For the text-containing cell, return its midpoint in (X, Y) coordinate format. 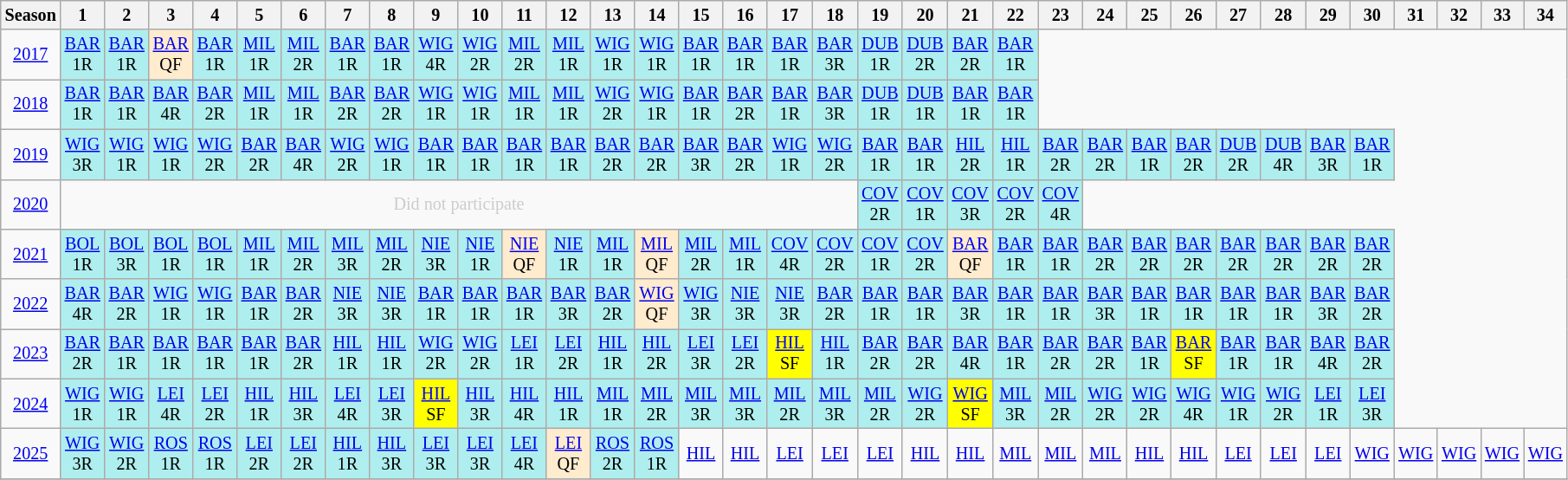
21 (971, 16)
4 (215, 16)
2020 (31, 204)
2023 (31, 354)
11 (525, 16)
19 (880, 16)
24 (1105, 16)
15 (701, 16)
2018 (31, 105)
2025 (31, 454)
8 (391, 16)
22 (1016, 16)
23 (1061, 16)
18 (835, 16)
2 (126, 16)
WIGQF (656, 304)
1 (83, 16)
2022 (31, 304)
20 (925, 16)
9 (436, 16)
BOL3R (126, 255)
30 (1371, 16)
DUB4R (1283, 154)
31 (1416, 16)
10 (480, 16)
26 (1193, 16)
32 (1459, 16)
2017 (31, 55)
17 (790, 16)
7 (348, 16)
HIL4R (525, 404)
25 (1150, 16)
6 (303, 16)
WIGSF (971, 404)
NIEQF (525, 255)
16 (745, 16)
2024 (31, 404)
29 (1328, 16)
COV3R (971, 204)
33 (1502, 16)
2019 (31, 154)
Season (31, 16)
2021 (31, 255)
12 (568, 16)
27 (1238, 16)
14 (656, 16)
MILQF (656, 255)
28 (1283, 16)
BARSF (1193, 354)
Did not participate (459, 204)
5 (260, 16)
LEIQF (568, 454)
3 (171, 16)
34 (1545, 16)
ROS2R (613, 454)
13 (613, 16)
